Locate the cell with the specified text and output its [X, Y] center coordinate. 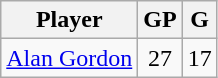
17 [200, 58]
GP [160, 20]
Player [70, 20]
Alan Gordon [70, 58]
G [200, 20]
27 [160, 58]
